Output the (x, y) coordinate of the center of the cell containing the given text.  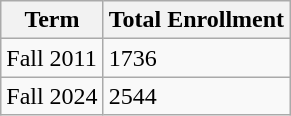
2544 (196, 96)
1736 (196, 58)
Term (52, 20)
Fall 2024 (52, 96)
Total Enrollment (196, 20)
Fall 2011 (52, 58)
